Locate the cell with the specified text and output its (x, y) center coordinate. 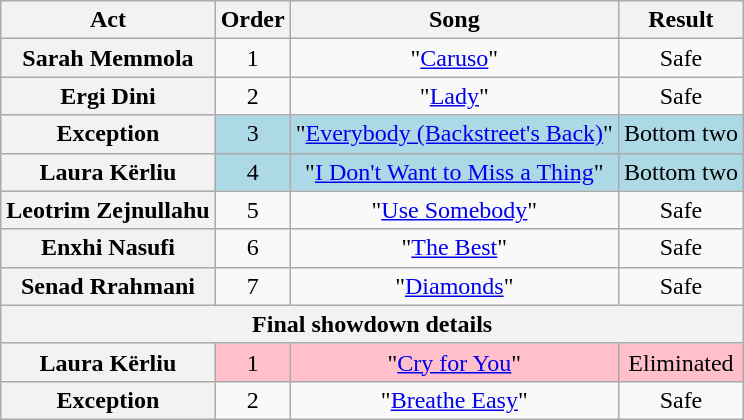
Enxhi Nasufi (108, 248)
Act (108, 20)
4 (252, 172)
"Everybody (Backstreet's Back)" (454, 134)
7 (252, 286)
6 (252, 248)
Eliminated (680, 362)
"I Don't Want to Miss a Thing" (454, 172)
"Diamonds" (454, 286)
"Cry for You" (454, 362)
3 (252, 134)
Song (454, 20)
"Lady" (454, 96)
Leotrim Zejnullahu (108, 210)
"Caruso" (454, 58)
Order (252, 20)
"The Best" (454, 248)
Senad Rrahmani (108, 286)
Result (680, 20)
"Breathe Easy" (454, 400)
Ergi Dini (108, 96)
5 (252, 210)
Final showdown details (372, 324)
"Use Somebody" (454, 210)
Sarah Memmola (108, 58)
